Provide the [x, y] coordinate of the cell's center where the given text is located.  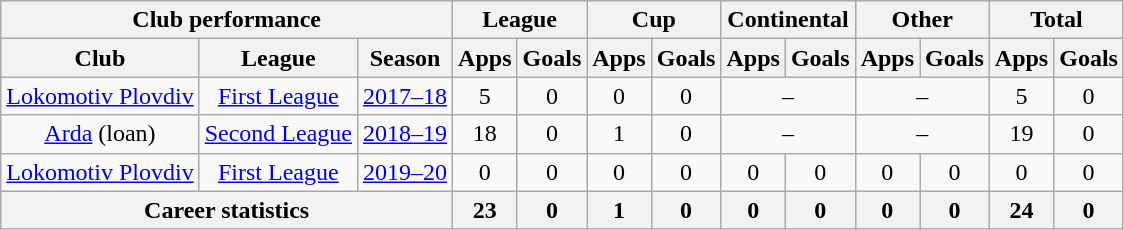
23 [485, 210]
Second League [278, 134]
Other [922, 20]
2019–20 [406, 172]
Career statistics [227, 210]
24 [1021, 210]
Club [100, 58]
Cup [654, 20]
Total [1056, 20]
Arda (loan) [100, 134]
18 [485, 134]
Club performance [227, 20]
2017–18 [406, 96]
Continental [788, 20]
19 [1021, 134]
2018–19 [406, 134]
Season [406, 58]
